For the text-containing cell, return its midpoint in [X, Y] coordinate format. 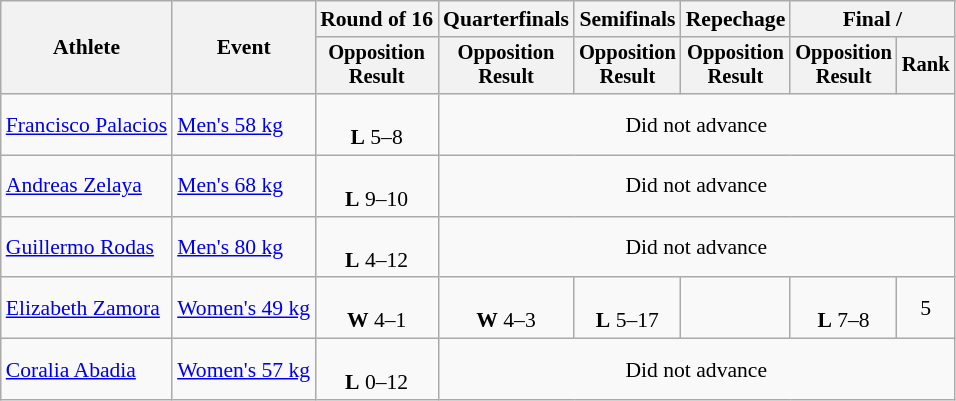
Elizabeth Zamora [86, 308]
Event [244, 48]
Athlete [86, 48]
Women's 49 kg [244, 308]
L 0–12 [376, 370]
L 9–10 [376, 186]
Coralia Abadia [86, 370]
Women's 57 kg [244, 370]
Semifinals [628, 19]
Repechage [736, 19]
Final / [872, 19]
Men's 80 kg [244, 248]
Men's 58 kg [244, 124]
L 4–12 [376, 248]
Round of 16 [376, 19]
W 4–3 [506, 308]
Rank [926, 66]
Quarterfinals [506, 19]
L 7–8 [844, 308]
W 4–1 [376, 308]
L 5–17 [628, 308]
Andreas Zelaya [86, 186]
Men's 68 kg [244, 186]
Francisco Palacios [86, 124]
Guillermo Rodas [86, 248]
5 [926, 308]
L 5–8 [376, 124]
